From the cell containing the given text, extract its center point as (x, y) coordinate. 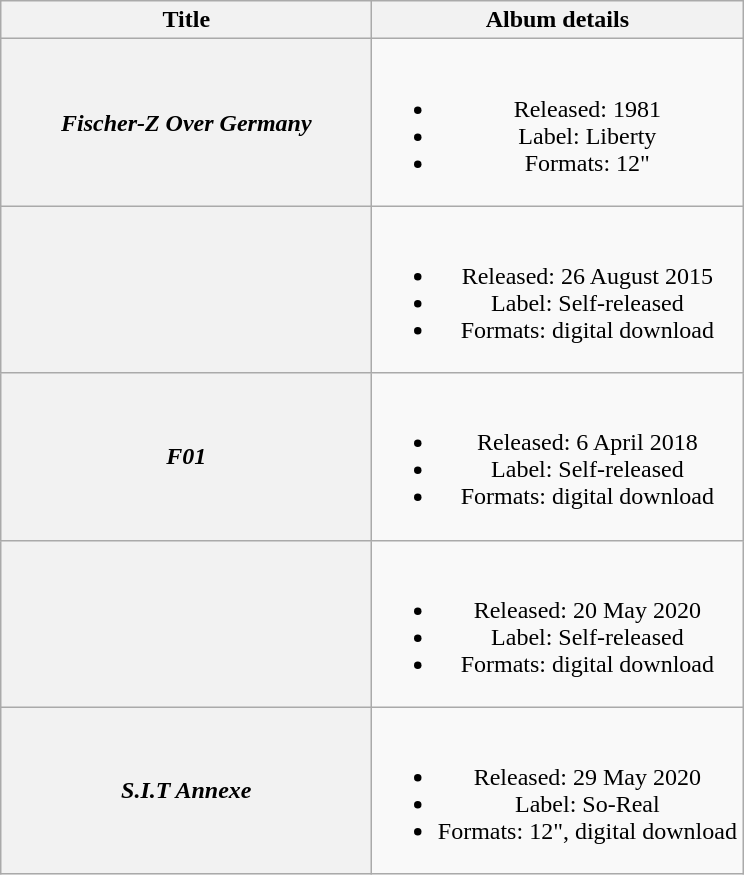
Fischer-Z Over Germany (186, 122)
Released: 29 May 2020Label: So-RealFormats: 12", digital download (558, 790)
S.I.T Annexe (186, 790)
F01 (186, 456)
Released: 26 August 2015Label: Self-releasedFormats: digital download (558, 290)
Released: 1981Label: LibertyFormats: 12" (558, 122)
Album details (558, 20)
Released: 6 April 2018Label: Self-releasedFormats: digital download (558, 456)
Released: 20 May 2020Label: Self-releasedFormats: digital download (558, 624)
Title (186, 20)
